Extract the (X, Y) coordinate from the center of the cell holding the provided text.  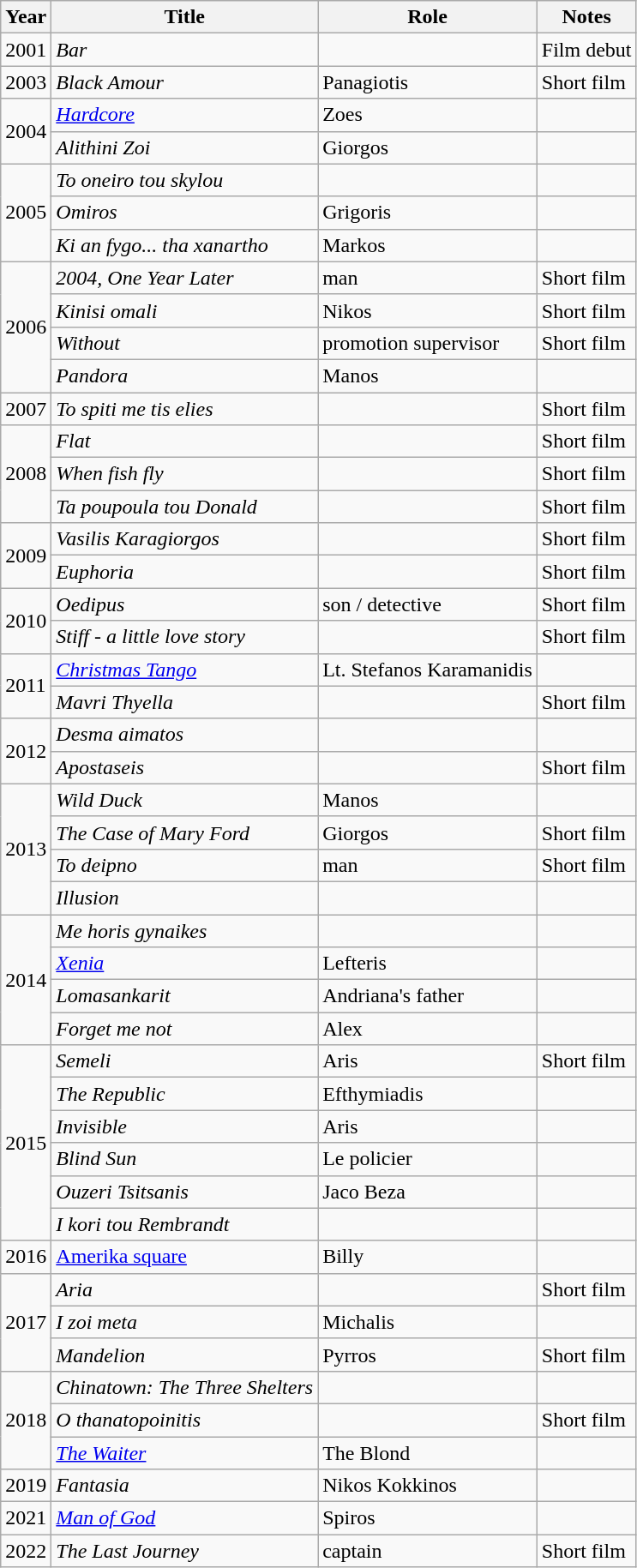
Nikos Kokkinos (428, 1486)
When fish fly (185, 474)
Euphoria (185, 572)
Nikos (428, 310)
2015 (26, 1143)
Invisible (185, 1126)
Hardcore (185, 115)
Man of God (185, 1518)
2004 (26, 131)
The Waiter (185, 1453)
Bar (185, 50)
Ki an fygo... tha xanartho (185, 245)
Oedipus (185, 604)
Stiff - a little love story (185, 637)
To oneiro tou skylou (185, 180)
Semeli (185, 1061)
To deipno (185, 865)
The Republic (185, 1094)
Chinatown: The Three Shelters (185, 1387)
Blind Sun (185, 1159)
Christmas Tango (185, 670)
Mavri Thyella (185, 702)
2021 (26, 1518)
Xenia (185, 964)
Film debut (586, 50)
To spiti me tis elies (185, 409)
2007 (26, 409)
Amerika square (185, 1257)
2011 (26, 686)
The Blond (428, 1453)
Le policier (428, 1159)
son / detective (428, 604)
Andriana's father (428, 996)
Billy (428, 1257)
Markos (428, 245)
2001 (26, 50)
Alithini Zoi (185, 147)
Pyrros (428, 1355)
2016 (26, 1257)
2013 (26, 849)
Without (185, 343)
Lt. Stefanos Karamanidis (428, 670)
Kinisi omali (185, 310)
Michalis (428, 1322)
Panagiotis (428, 82)
Apostaseis (185, 767)
Me horis gynaikes (185, 930)
promotion supervisor (428, 343)
I kori tou Rembrandt (185, 1224)
Notes (586, 17)
2008 (26, 474)
2022 (26, 1551)
2004, One Year Later (185, 278)
2019 (26, 1486)
Vasilis Karagiorgos (185, 539)
2012 (26, 751)
2017 (26, 1322)
Title (185, 17)
Forget me not (185, 1029)
2003 (26, 82)
Fantasia (185, 1486)
2018 (26, 1420)
Spiros (428, 1518)
Illusion (185, 898)
The Last Journey (185, 1551)
captain (428, 1551)
2009 (26, 556)
O thanatopoinitis (185, 1420)
Ta poupoula tou Donald (185, 507)
I zoi meta (185, 1322)
Lomasankarit (185, 996)
Wild Duck (185, 800)
Efthymiadis (428, 1094)
Jaco Beza (428, 1192)
Alex (428, 1029)
2014 (26, 979)
Role (428, 17)
Omiros (185, 213)
2006 (26, 327)
Flat (185, 442)
Grigoris (428, 213)
Desma aimatos (185, 735)
2005 (26, 213)
2010 (26, 621)
Lefteris (428, 964)
The Case of Mary Ford (185, 832)
Mandelion (185, 1355)
Pandora (185, 375)
Zoes (428, 115)
Aria (185, 1289)
Ouzeri Tsitsanis (185, 1192)
Black Amour (185, 82)
Year (26, 17)
